Find where the given text appears and provide that cell's center as (X, Y) coordinate. 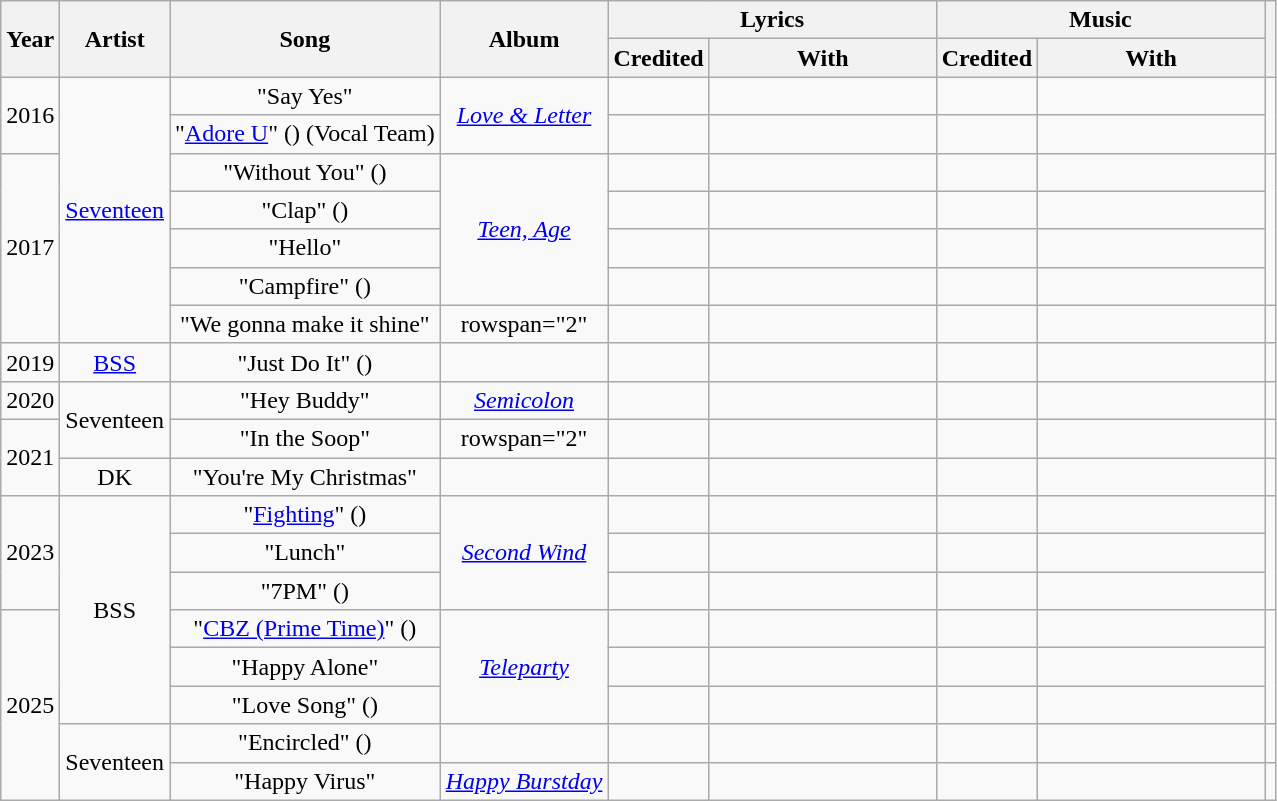
Music (1100, 20)
2025 (30, 705)
"Happy Virus" (306, 781)
"Love Song" () (306, 705)
"CBZ (Prime Time)" () (306, 629)
"Lunch" (306, 553)
"Hey Buddy" (306, 400)
Happy Burstday (524, 781)
2021 (30, 457)
"Say Yes" (306, 96)
Year (30, 39)
Song (306, 39)
"Fighting" () (306, 515)
"In the Soop" (306, 438)
"Campfire" () (306, 286)
Teleparty (524, 667)
"Hello" (306, 248)
Artist (115, 39)
"Encircled" () (306, 743)
Love & Letter (524, 115)
2016 (30, 115)
Teen, Age (524, 229)
"You're My Christmas" (306, 477)
"7PM" () (306, 591)
"Happy Alone" (306, 667)
"Just Do It" () (306, 362)
DK (115, 477)
"Adore U" () (Vocal Team) (306, 134)
2019 (30, 362)
"Clap" () (306, 210)
"Without You" () (306, 172)
2017 (30, 248)
Lyrics (772, 20)
2020 (30, 400)
Album (524, 39)
Second Wind (524, 553)
"We gonna make it shine" (306, 324)
Semicolon (524, 400)
2023 (30, 553)
